Output the [x, y] coordinate of the center of the cell containing the given text.  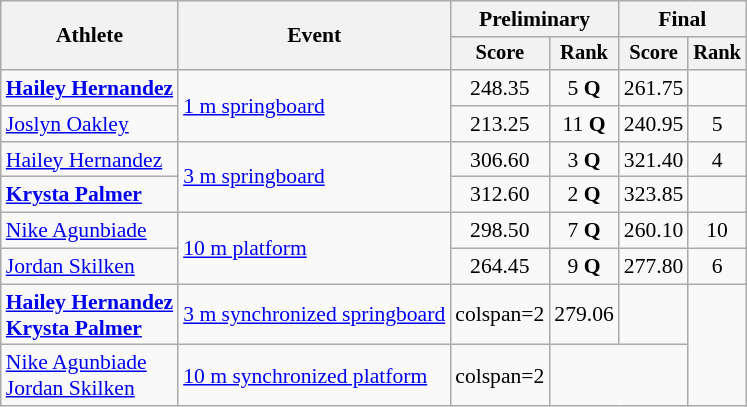
Jordan Skilken [90, 267]
298.50 [500, 231]
Hailey HernandezKrysta Palmer [90, 314]
Nike Agunbiade [90, 231]
213.25 [500, 124]
4 [717, 160]
3 m synchronized springboard [314, 314]
7 Q [584, 231]
5 Q [584, 88]
312.60 [500, 195]
Event [314, 36]
Preliminary [534, 19]
10 m synchronized platform [314, 376]
3 m springboard [314, 178]
260.10 [654, 231]
10 [717, 231]
1 m springboard [314, 106]
2 Q [584, 195]
Athlete [90, 36]
321.40 [654, 160]
Joslyn Oakley [90, 124]
9 Q [584, 267]
Nike AgunbiadeJordan Skilken [90, 376]
264.45 [500, 267]
240.95 [654, 124]
277.80 [654, 267]
323.85 [654, 195]
3 Q [584, 160]
306.60 [500, 160]
248.35 [500, 88]
279.06 [584, 314]
10 m platform [314, 248]
6 [717, 267]
Final [682, 19]
11 Q [584, 124]
5 [717, 124]
Krysta Palmer [90, 195]
261.75 [654, 88]
